Locate the cell with the specified text and output its [x, y] center coordinate. 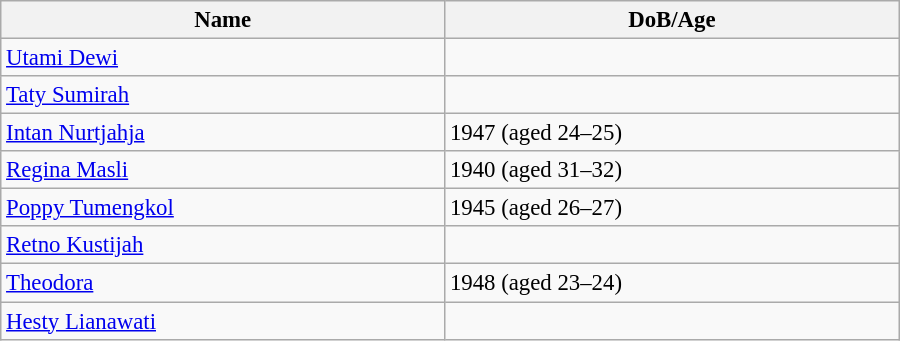
Regina Masli [223, 170]
1948 (aged 23–24) [672, 283]
Taty Sumirah [223, 95]
1947 (aged 24–25) [672, 133]
DoB/Age [672, 20]
1945 (aged 26–27) [672, 208]
Utami Dewi [223, 58]
Name [223, 20]
Intan Nurtjahja [223, 133]
1940 (aged 31–32) [672, 170]
Hesty Lianawati [223, 321]
Theodora [223, 283]
Retno Kustijah [223, 245]
Poppy Tumengkol [223, 208]
